Output the [X, Y] coordinate of the center of the cell containing the given text.  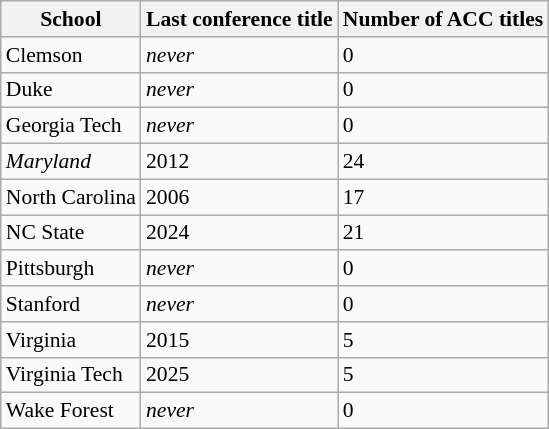
NC State [71, 233]
Georgia Tech [71, 126]
24 [444, 162]
2015 [240, 340]
Stanford [71, 304]
Number of ACC titles [444, 19]
21 [444, 233]
Virginia [71, 340]
North Carolina [71, 197]
17 [444, 197]
2012 [240, 162]
2024 [240, 233]
Maryland [71, 162]
Pittsburgh [71, 269]
Virginia Tech [71, 375]
Last conference title [240, 19]
School [71, 19]
2006 [240, 197]
2025 [240, 375]
Wake Forest [71, 411]
Duke [71, 90]
Clemson [71, 55]
